Capture the cell that displays the provided text and extract its [X, Y] central coordinate. 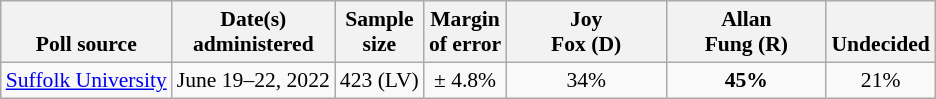
Poll source [86, 32]
AllanFung (R) [746, 32]
June 19–22, 2022 [254, 80]
± 4.8% [465, 80]
423 (LV) [380, 80]
21% [880, 80]
Marginof error [465, 32]
Suffolk University [86, 80]
JoyFox (D) [586, 32]
Undecided [880, 32]
45% [746, 80]
34% [586, 80]
Samplesize [380, 32]
Date(s)administered [254, 32]
